Identify which cell holds the provided text, then report its [X, Y] central coordinate. 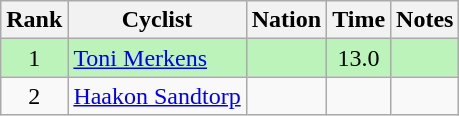
Nation [286, 20]
Toni Merkens [157, 58]
1 [34, 58]
Notes [425, 20]
2 [34, 96]
Cyclist [157, 20]
13.0 [359, 58]
Rank [34, 20]
Time [359, 20]
Haakon Sandtorp [157, 96]
